Search for the cell housing the specified text and yield its (x, y) center coordinate. 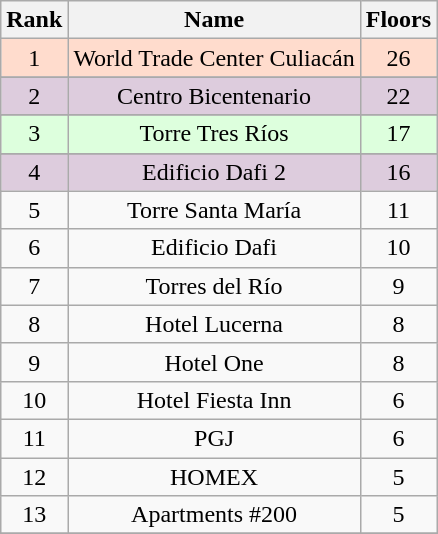
2 (34, 96)
13 (34, 515)
Rank (34, 20)
World Trade Center Culiacán (214, 58)
HOMEX (214, 477)
Torre Tres Ríos (214, 134)
22 (398, 96)
Torres del Río (214, 286)
Apartments #200 (214, 515)
Hotel One (214, 362)
7 (34, 286)
PGJ (214, 438)
Hotel Fiesta Inn (214, 400)
Floors (398, 20)
26 (398, 58)
Edificio Dafi 2 (214, 172)
17 (398, 134)
16 (398, 172)
1 (34, 58)
Name (214, 20)
Torre Santa María (214, 210)
Hotel Lucerna (214, 324)
12 (34, 477)
3 (34, 134)
Centro Bicentenario (214, 96)
Edificio Dafi (214, 248)
4 (34, 172)
